Identify which cell holds the provided text, then report its [X, Y] central coordinate. 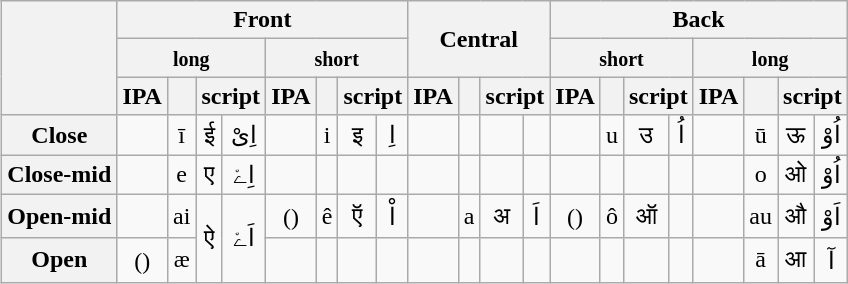
Open [60, 260]
æ [181, 260]
आ [796, 260]
اْ [392, 216]
ए [209, 174]
ओ [796, 174]
ū [761, 135]
o [761, 174]
ऐ [209, 238]
Close [60, 135]
آ [830, 260]
ā [761, 260]
ऑ [646, 216]
اَوْ [830, 216]
اِیْ [244, 135]
ai [181, 216]
उ [646, 135]
اَ [536, 216]
इ [358, 135]
Open-mid [60, 216]
au [761, 216]
ī [181, 135]
اُ [681, 135]
ई [209, 135]
ऊ [796, 135]
Close-mid [60, 174]
i [327, 135]
ऍ [358, 216]
Back [698, 20]
ô [612, 216]
e [181, 174]
औ [796, 216]
Central [479, 39]
Front [262, 20]
अ [502, 216]
ê [327, 216]
اَےْ [244, 238]
a [469, 216]
اِ [392, 135]
u [612, 135]
اِےْ [244, 174]
